Provide the [X, Y] coordinate of the cell's center where the given text is located.  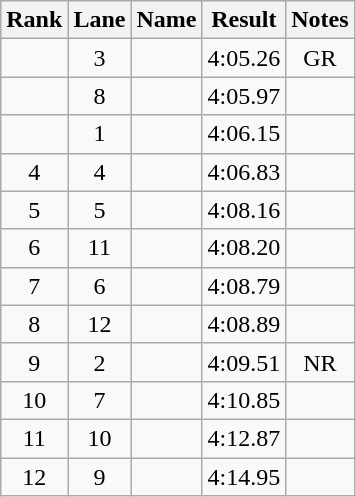
3 [100, 58]
Rank [34, 20]
Name [166, 20]
GR [320, 58]
4:10.85 [244, 400]
NR [320, 362]
1 [100, 134]
Notes [320, 20]
4:05.97 [244, 96]
4:08.20 [244, 248]
Lane [100, 20]
4:08.79 [244, 286]
Result [244, 20]
4:12.87 [244, 438]
4:14.95 [244, 477]
4:06.15 [244, 134]
4:05.26 [244, 58]
2 [100, 362]
4:08.89 [244, 324]
4:08.16 [244, 210]
4:06.83 [244, 172]
4:09.51 [244, 362]
